Determine the [x, y] coordinate at the center of the cell enclosing the given text.  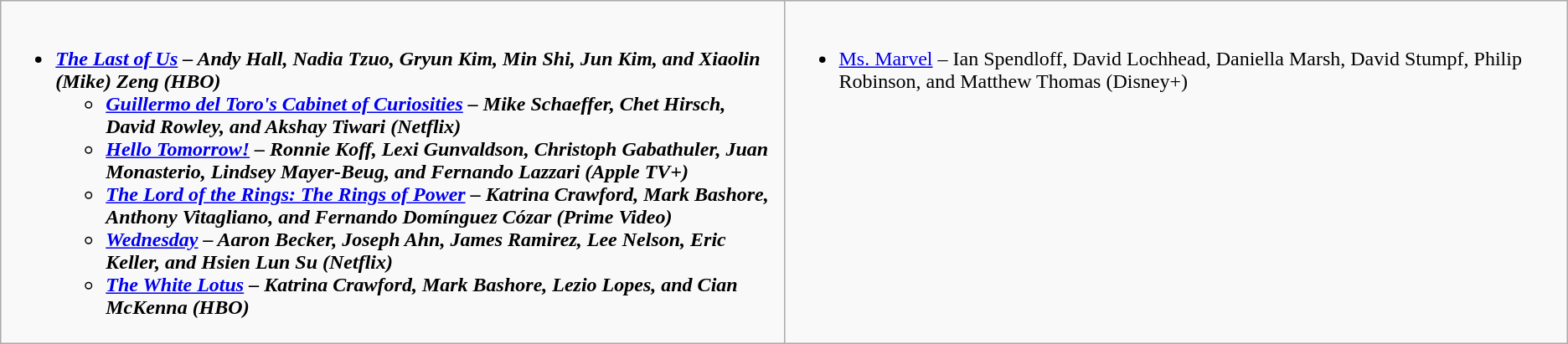
Ms. Marvel – Ian Spendloff, David Lochhead, Daniella Marsh, David Stumpf, Philip Robinson, and Matthew Thomas (Disney+) [1176, 172]
